Return the [x, y] coordinate for the center point of the cell that contains the specified text.  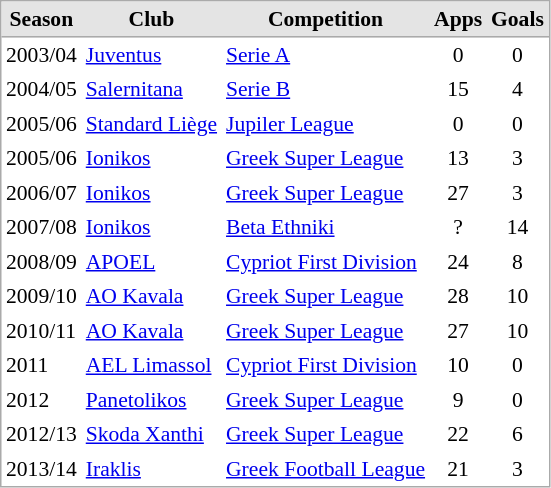
4 [518, 89]
13 [458, 158]
Beta Ethniki [326, 227]
Salernitana [151, 89]
2007/08 [42, 227]
APOEL [151, 261]
2012/13 [42, 434]
6 [518, 434]
2011 [42, 365]
2004/05 [42, 89]
2009/10 [42, 296]
2010/11 [42, 331]
Skoda Xanthi [151, 434]
Juventus [151, 55]
Goals [518, 20]
2012 [42, 399]
2006/07 [42, 193]
Serie B [326, 89]
24 [458, 261]
2003/04 [42, 55]
2008/09 [42, 261]
2013/14 [42, 469]
28 [458, 296]
Club [151, 20]
Apps [458, 20]
Season [42, 20]
8 [518, 261]
Iraklis [151, 469]
15 [458, 89]
Competition [326, 20]
9 [458, 399]
21 [458, 469]
Greek Football League [326, 469]
? [458, 227]
Panetolikos [151, 399]
22 [458, 434]
14 [518, 227]
Jupiler League [326, 123]
Serie A [326, 55]
AEL Limassol [151, 365]
Standard Liège [151, 123]
